Return the [X, Y] coordinate for the center point of the cell that contains the specified text.  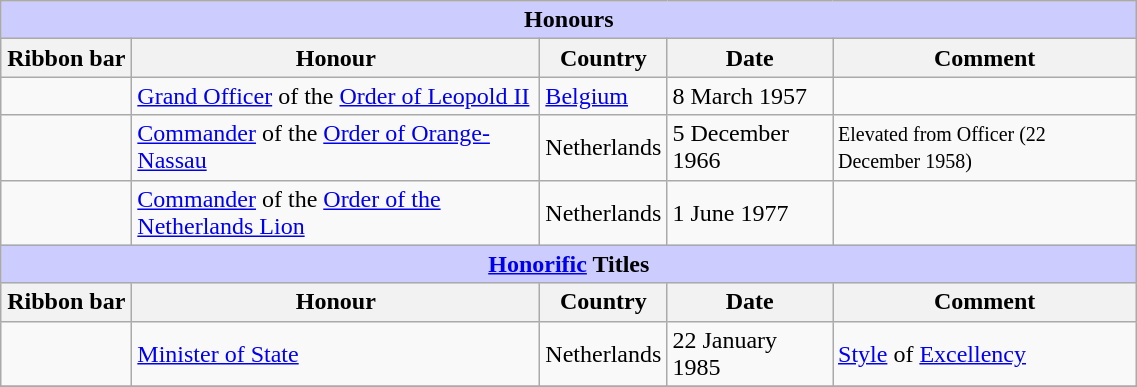
Minister of State [336, 354]
Commander of the Order of the Netherlands Lion [336, 212]
5 December 1966 [750, 148]
22 January 1985 [750, 354]
Belgium [604, 96]
Grand Officer of the Order of Leopold II [336, 96]
8 March 1957 [750, 96]
Elevated from Officer (22 December 1958) [985, 148]
Honours [569, 20]
1 June 1977 [750, 212]
Honorific Titles [569, 264]
Commander of the Order of Orange-Nassau [336, 148]
Style of Excellency [985, 354]
